Locate the cell with the specified text and output its [X, Y] center coordinate. 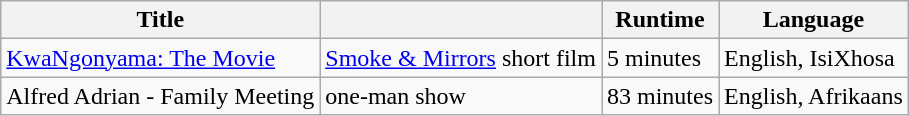
Runtime [660, 20]
83 minutes [660, 96]
KwaNgonyama: The Movie [160, 58]
English, IsiXhosa [814, 58]
Alfred Adrian - Family Meeting [160, 96]
Title [160, 20]
English, Afrikaans [814, 96]
one-man show [461, 96]
Smoke & Mirrors short film [461, 58]
Language [814, 20]
5 minutes [660, 58]
